Find where the given text appears and provide that cell's center as [X, Y] coordinate. 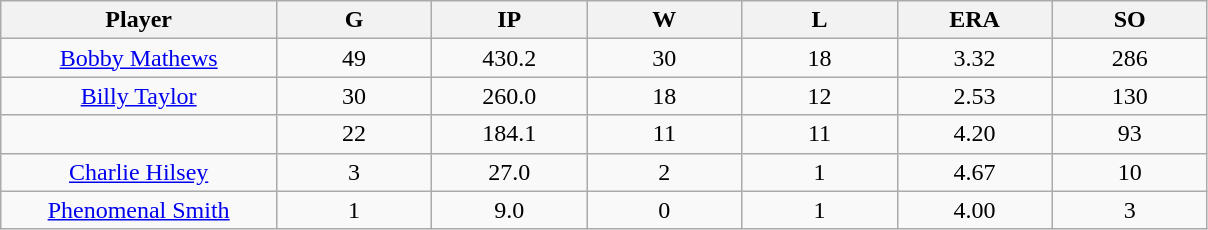
IP [510, 20]
Phenomenal Smith [139, 210]
Bobby Mathews [139, 58]
Player [139, 20]
2 [664, 172]
4.00 [974, 210]
12 [820, 96]
L [820, 20]
SO [1130, 20]
10 [1130, 172]
3.32 [974, 58]
0 [664, 210]
22 [354, 134]
286 [1130, 58]
130 [1130, 96]
W [664, 20]
93 [1130, 134]
430.2 [510, 58]
ERA [974, 20]
49 [354, 58]
Charlie Hilsey [139, 172]
27.0 [510, 172]
260.0 [510, 96]
184.1 [510, 134]
2.53 [974, 96]
Billy Taylor [139, 96]
4.20 [974, 134]
4.67 [974, 172]
9.0 [510, 210]
G [354, 20]
